From the cell containing the given text, extract its center point as (X, Y) coordinate. 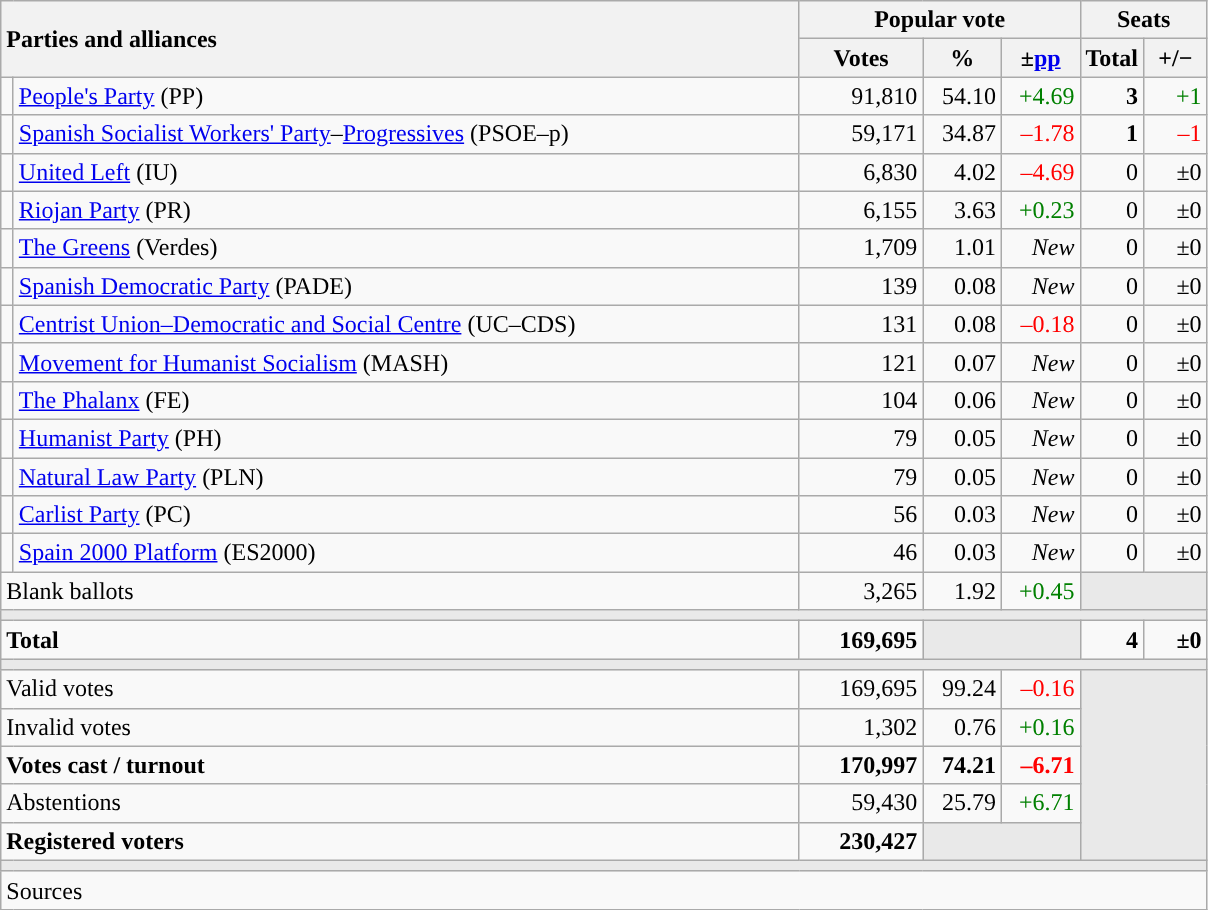
91,810 (861, 96)
Votes (861, 58)
34.87 (962, 134)
+4.69 (1040, 96)
0.07 (962, 362)
1.92 (962, 591)
Humanist Party (PH) (406, 438)
3,265 (861, 591)
230,427 (861, 841)
Riojan Party (PR) (406, 210)
Invalid votes (400, 727)
Blank ballots (400, 591)
The Phalanx (FE) (406, 400)
139 (861, 286)
Valid votes (400, 689)
–1.78 (1040, 134)
–0.16 (1040, 689)
Registered voters (400, 841)
+6.71 (1040, 803)
Seats (1144, 20)
3.63 (962, 210)
74.21 (962, 765)
1,302 (861, 727)
0.06 (962, 400)
Spanish Socialist Workers' Party–Progressives (PSOE–p) (406, 134)
25.79 (962, 803)
3 (1112, 96)
–0.18 (1040, 324)
+0.23 (1040, 210)
+1 (1176, 96)
99.24 (962, 689)
131 (861, 324)
1.01 (962, 248)
54.10 (962, 96)
121 (861, 362)
6,155 (861, 210)
56 (861, 515)
4.02 (962, 172)
Centrist Union–Democratic and Social Centre (UC–CDS) (406, 324)
Natural Law Party (PLN) (406, 477)
+0.45 (1040, 591)
59,430 (861, 803)
1,709 (861, 248)
0.76 (962, 727)
4 (1112, 640)
Votes cast / turnout (400, 765)
59,171 (861, 134)
–1 (1176, 134)
% (962, 58)
–6.71 (1040, 765)
–4.69 (1040, 172)
6,830 (861, 172)
Spain 2000 Platform (ES2000) (406, 553)
Spanish Democratic Party (PADE) (406, 286)
104 (861, 400)
Abstentions (400, 803)
People's Party (PP) (406, 96)
+0.16 (1040, 727)
+/− (1176, 58)
The Greens (Verdes) (406, 248)
170,997 (861, 765)
Carlist Party (PC) (406, 515)
1 (1112, 134)
Sources (604, 890)
±pp (1040, 58)
United Left (IU) (406, 172)
Popular vote (940, 20)
Parties and alliances (400, 39)
Movement for Humanist Socialism (MASH) (406, 362)
46 (861, 553)
